From the cell containing the given text, extract its center point as (x, y) coordinate. 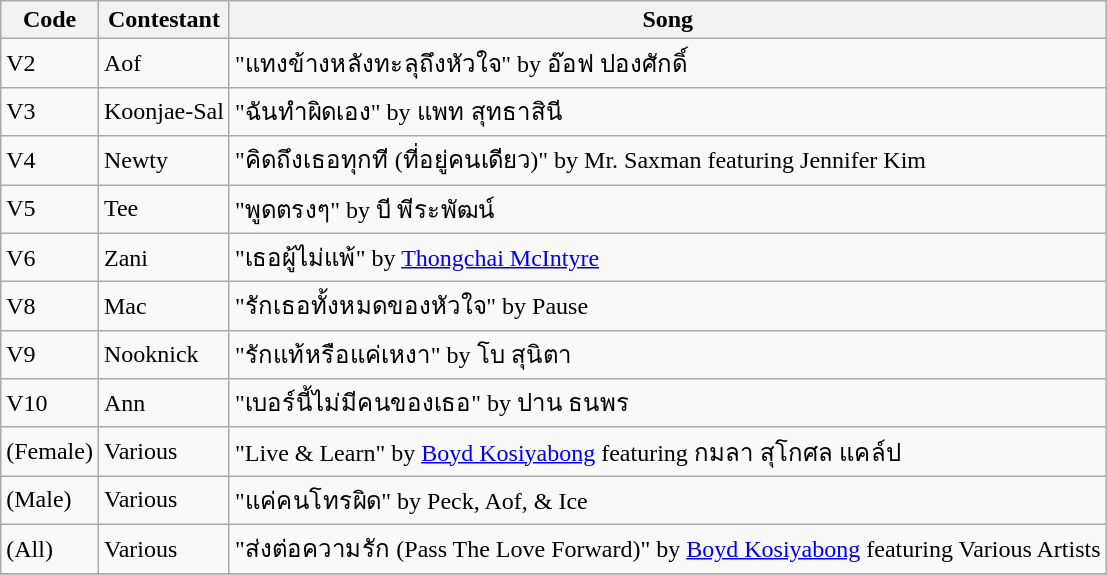
V10 (50, 404)
Nooknick (164, 354)
"พูดตรงๆ" by บี พีระพัฒน์ (668, 208)
"แทงข้างหลังทะลุถึงหัวใจ" by อ๊อฟ ปองศักดิ์ (668, 64)
(Female) (50, 452)
"เธอผู้ไม่แพ้" by Thongchai McIntyre (668, 258)
Ann (164, 404)
"รักแท้หรือแค่เหงา" by โบ สุนิตา (668, 354)
V8 (50, 306)
Koonjae-Sal (164, 112)
V2 (50, 64)
Tee (164, 208)
Song (668, 20)
V3 (50, 112)
Newty (164, 160)
"แค่คนโทรผิด" by Peck, Aof, & Ice (668, 500)
Code (50, 20)
"Live & Learn" by Boyd Kosiyabong featuring กมลา สุโกศล แคล์ป (668, 452)
V9 (50, 354)
Zani (164, 258)
V5 (50, 208)
(Male) (50, 500)
"เบอร์นี้ไม่มีคนของเธอ" by ปาน ธนพร (668, 404)
V4 (50, 160)
"ฉันทำผิดเอง" by แพท สุทธาสินี (668, 112)
Aof (164, 64)
(All) (50, 548)
V6 (50, 258)
Mac (164, 306)
"คิดถึงเธอทุกที (ที่อยู่คนเดียว)" by Mr. Saxman featuring Jennifer Kim (668, 160)
"ส่งต่อความรัก (Pass The Love Forward)" by Boyd Kosiyabong featuring Various Artists (668, 548)
"รักเธอทั้งหมดของหัวใจ" by Pause (668, 306)
Contestant (164, 20)
